For the text-containing cell, return its midpoint in (X, Y) coordinate format. 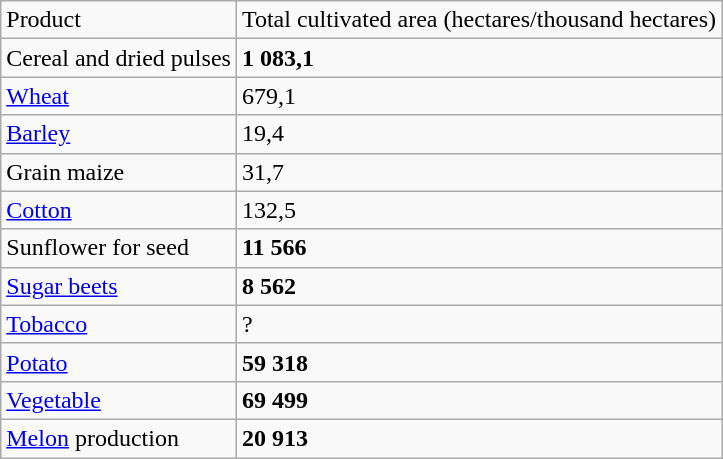
Cotton (119, 210)
8 562 (478, 286)
Melon production (119, 438)
59 318 (478, 362)
Barley (119, 134)
Product (119, 20)
Tobacco (119, 324)
Wheat (119, 96)
19,4 (478, 134)
Sunflower for seed (119, 248)
679,1 (478, 96)
Sugar beets (119, 286)
69 499 (478, 400)
Potato (119, 362)
Vegetable (119, 400)
20 913 (478, 438)
Grain maize (119, 172)
1 083,1 (478, 58)
31,7 (478, 172)
11 566 (478, 248)
Total cultivated area (hectares/thousand hectares) (478, 20)
132,5 (478, 210)
? (478, 324)
Cereal and dried pulses (119, 58)
